Capture the cell that displays the provided text and extract its (x, y) central coordinate. 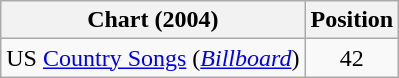
Chart (2004) (153, 20)
US Country Songs (Billboard) (153, 58)
Position (352, 20)
42 (352, 58)
